Find where the given text appears and provide that cell's center as (X, Y) coordinate. 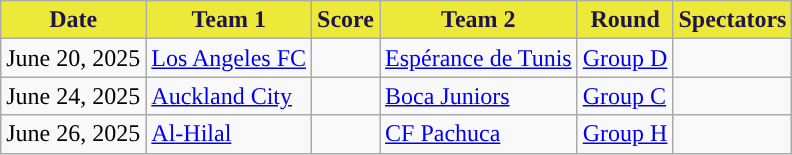
Group D (625, 58)
Group H (625, 134)
Group C (625, 96)
Auckland City (229, 96)
Round (625, 20)
Score (346, 20)
June 24, 2025 (74, 96)
CF Pachuca (479, 134)
Date (74, 20)
Los Angeles FC (229, 58)
Spectators (732, 20)
Al-Hilal (229, 134)
Espérance de Tunis (479, 58)
Team 1 (229, 20)
Boca Juniors (479, 96)
June 20, 2025 (74, 58)
Team 2 (479, 20)
June 26, 2025 (74, 134)
